Find where the given text appears and provide that cell's center as (x, y) coordinate. 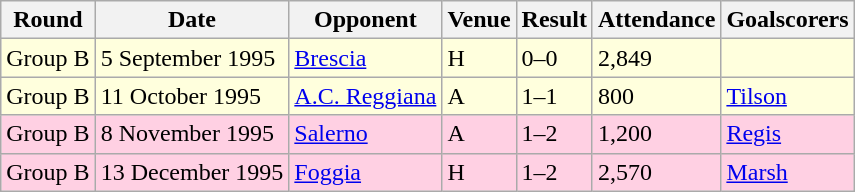
Foggia (366, 172)
5 September 1995 (192, 58)
Result (554, 20)
Attendance (656, 20)
Tilson (788, 96)
Regis (788, 134)
800 (656, 96)
0–0 (554, 58)
Opponent (366, 20)
11 October 1995 (192, 96)
2,849 (656, 58)
Salerno (366, 134)
13 December 1995 (192, 172)
A.C. Reggiana (366, 96)
8 November 1995 (192, 134)
Goalscorers (788, 20)
2,570 (656, 172)
1,200 (656, 134)
Round (48, 20)
1–1 (554, 96)
Brescia (366, 58)
Venue (479, 20)
Marsh (788, 172)
Date (192, 20)
